Detect which cell encompasses the target text, then output its [x, y] center coordinate. 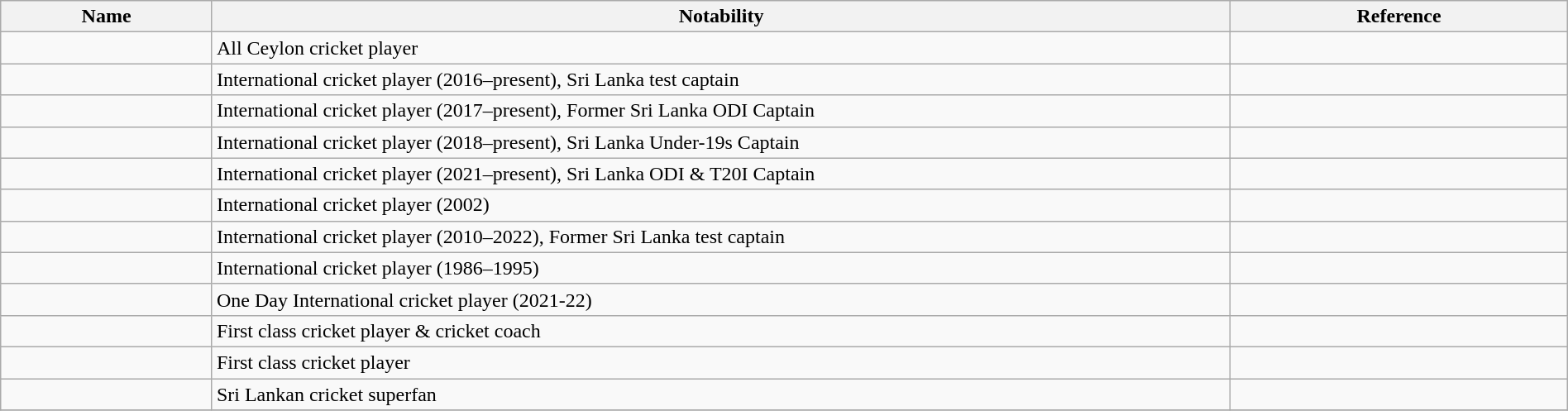
International cricket player (2002) [721, 205]
Sri Lankan cricket superfan [721, 394]
International cricket player (1986–1995) [721, 268]
International cricket player (2021–present), Sri Lanka ODI & T20I Captain [721, 174]
First class cricket player [721, 362]
International cricket player (2016–present), Sri Lanka test captain [721, 79]
International cricket player (2017–present), Former Sri Lanka ODI Captain [721, 111]
All Ceylon cricket player [721, 48]
Reference [1399, 17]
Notability [721, 17]
First class cricket player & cricket coach [721, 331]
One Day International cricket player (2021-22) [721, 299]
International cricket player (2010–2022), Former Sri Lanka test captain [721, 237]
International cricket player (2018–present), Sri Lanka Under-19s Captain [721, 142]
Name [107, 17]
